Output the [X, Y] coordinate of the center of the cell containing the given text.  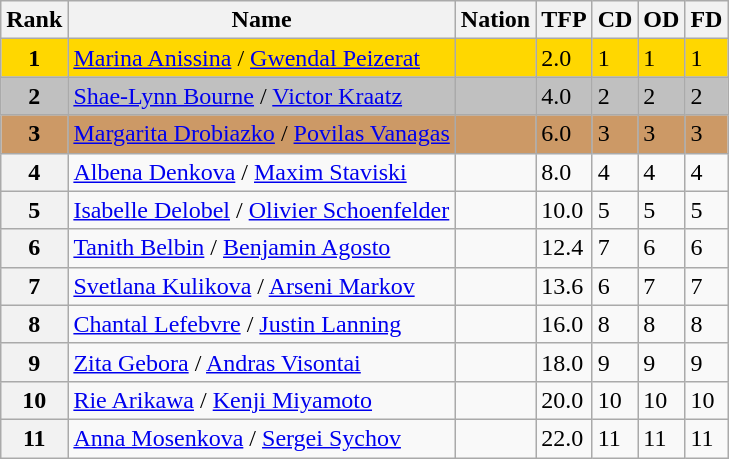
Nation [495, 20]
6.0 [564, 134]
FD [706, 20]
16.0 [564, 324]
Chantal Lefebvre / Justin Lanning [262, 324]
TFP [564, 20]
12.4 [564, 248]
Isabelle Delobel / Olivier Schoenfelder [262, 210]
Rank [34, 20]
18.0 [564, 362]
4.0 [564, 96]
13.6 [564, 286]
20.0 [564, 400]
Margarita Drobiazko / Povilas Vanagas [262, 134]
Albena Denkova / Maxim Staviski [262, 172]
Rie Arikawa / Kenji Miyamoto [262, 400]
Marina Anissina / Gwendal Peizerat [262, 58]
Anna Mosenkova / Sergei Sychov [262, 438]
Zita Gebora / Andras Visontai [262, 362]
Shae-Lynn Bourne / Victor Kraatz [262, 96]
CD [615, 20]
22.0 [564, 438]
Name [262, 20]
2.0 [564, 58]
Svetlana Kulikova / Arseni Markov [262, 286]
Tanith Belbin / Benjamin Agosto [262, 248]
OD [662, 20]
8.0 [564, 172]
10.0 [564, 210]
